Return the [x, y] coordinate for the center point of the cell that contains the specified text.  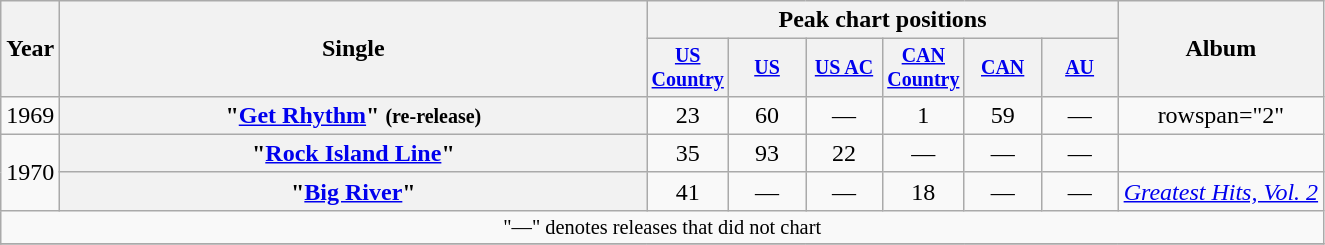
Single [354, 49]
US Country [688, 68]
US AC [844, 68]
AU [1080, 68]
rowspan="2" [1221, 115]
Peak chart positions [882, 20]
"Big River" [354, 191]
23 [688, 115]
US [768, 68]
Greatest Hits, Vol. 2 [1221, 191]
CAN Country [923, 68]
"Rock Island Line" [354, 153]
Album [1221, 49]
Year [30, 49]
93 [768, 153]
1969 [30, 115]
CAN [1002, 68]
35 [688, 153]
1970 [30, 172]
60 [768, 115]
22 [844, 153]
1 [923, 115]
"Get Rhythm" (re-release) [354, 115]
59 [1002, 115]
41 [688, 191]
"—" denotes releases that did not chart [662, 227]
18 [923, 191]
